Identify which cell holds the provided text, then report its (x, y) central coordinate. 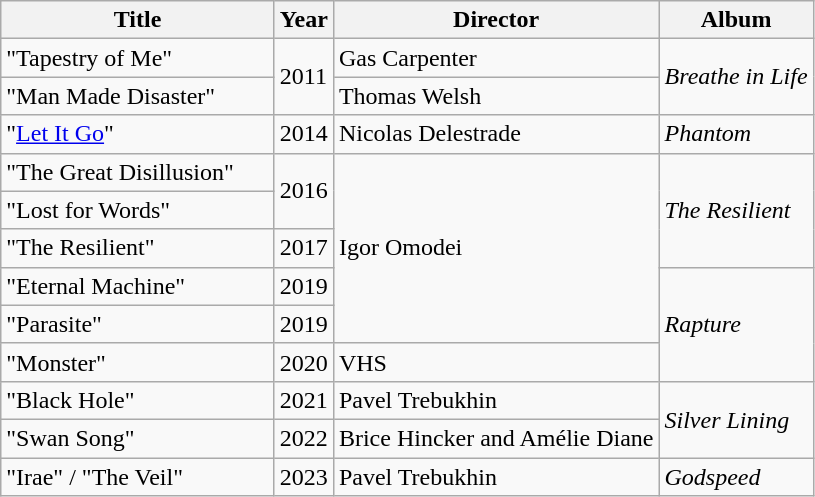
2016 (304, 191)
"Monster" (138, 362)
"Tapestry of Me" (138, 58)
Gas Carpenter (496, 58)
"The Resilient" (138, 248)
2020 (304, 362)
Phantom (736, 134)
2011 (304, 77)
Director (496, 20)
Godspeed (736, 477)
Year (304, 20)
2014 (304, 134)
"Lost for Words" (138, 210)
2021 (304, 400)
Brice Hincker and Amélie Diane (496, 438)
Title (138, 20)
Silver Lining (736, 419)
"Irae" / "The Veil" (138, 477)
"Man Made Disaster" (138, 96)
Thomas Welsh (496, 96)
"Parasite" (138, 324)
Album (736, 20)
2023 (304, 477)
VHS (496, 362)
"Eternal Machine" (138, 286)
Rapture (736, 324)
2017 (304, 248)
Nicolas Delestrade (496, 134)
"Swan Song" (138, 438)
Igor Omodei (496, 248)
"The Great Disillusion" (138, 172)
The Resilient (736, 210)
"Let It Go" (138, 134)
2022 (304, 438)
"Black Hole" (138, 400)
Breathe in Life (736, 77)
